Scan for the cell matching the given text and deliver its (X, Y) coordinate at center. 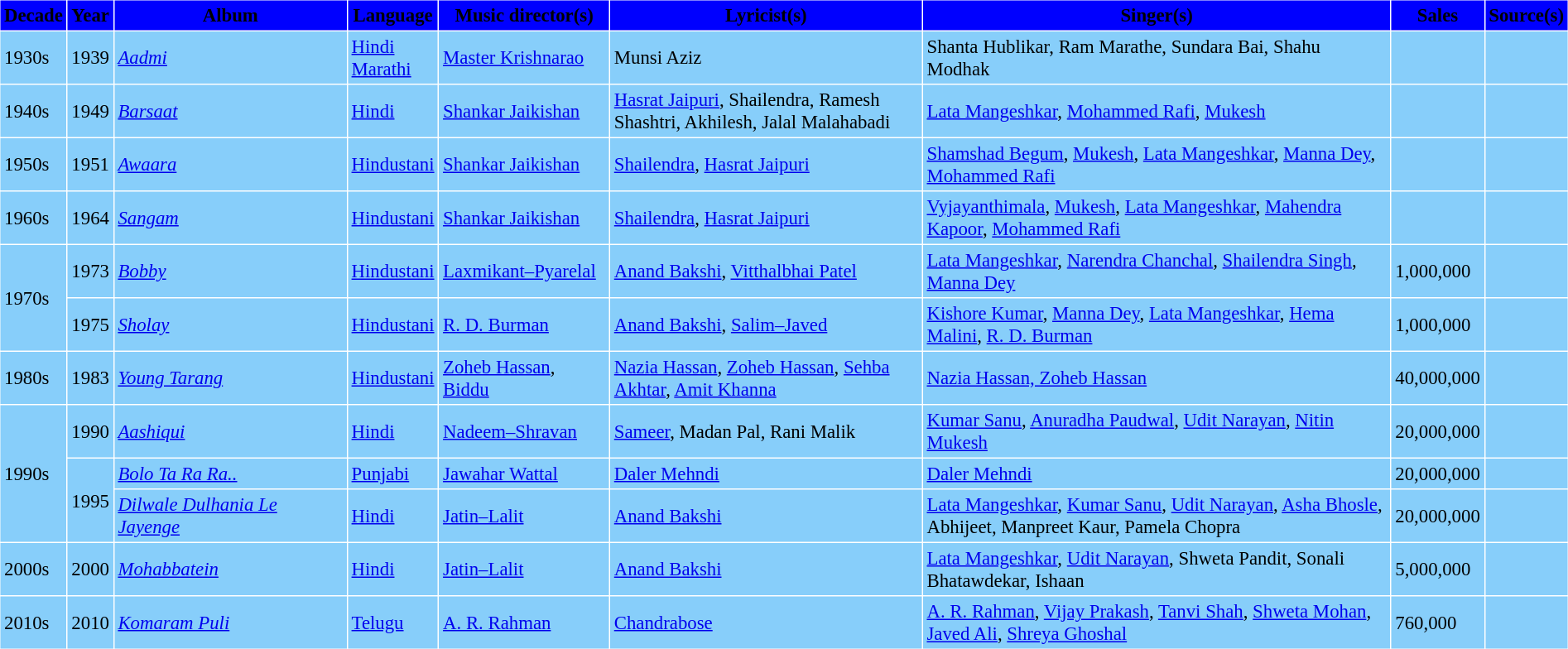
2010s (33, 623)
2000s (33, 570)
1930s (33, 58)
Telugu (392, 623)
Mohabbatein (230, 570)
Shanta Hublikar, Ram Marathe, Sundara Bai, Shahu Modhak (1157, 58)
Nazia Hassan, Zoheb Hassan (1157, 377)
1983 (91, 377)
Shamshad Begum, Mukesh, Lata Mangeshkar, Manna Dey, Mohammed Rafi (1157, 164)
Year (91, 15)
2010 (91, 623)
Anand Bakshi, Salim–Javed (766, 324)
HindiMarathi (392, 58)
1949 (91, 111)
Young Tarang (230, 377)
1970s (33, 298)
Lata Mangeshkar, Kumar Sanu, Udit Narayan, Asha Bhosle, Abhijeet, Manpreet Kaur, Pamela Chopra (1157, 517)
R. D. Burman (525, 324)
1940s (33, 111)
Sales (1438, 15)
Hasrat Jaipuri, Shailendra, Ramesh Shashtri, Akhilesh, Jalal Malahabadi (766, 111)
Bolo Ta Ra Ra.. (230, 474)
1980s (33, 377)
Music director(s) (525, 15)
Nadeem–Shravan (525, 432)
Lata Mangeshkar, Mohammed Rafi, Mukesh (1157, 111)
Laxmikant–Pyarelal (525, 272)
1990s (33, 474)
1995 (91, 500)
Anand Bakshi, Vitthalbhai Patel (766, 272)
Singer(s) (1157, 15)
Punjabi (392, 474)
Zoheb Hassan, Biddu (525, 377)
Awaara (230, 164)
1973 (91, 272)
1964 (91, 219)
40,000,000 (1438, 377)
Source(s) (1527, 15)
1939 (91, 58)
Vyjayanthimala, Mukesh, Lata Mangeshkar, Mahendra Kapoor, Mohammed Rafi (1157, 219)
1960s (33, 219)
Jawahar Wattal (525, 474)
Sameer, Madan Pal, Rani Malik (766, 432)
Master Krishnarao (525, 58)
Sholay (230, 324)
Kumar Sanu, Anuradha Paudwal, Udit Narayan, Nitin Mukesh (1157, 432)
Sangam (230, 219)
Dilwale Dulhania Le Jayenge (230, 517)
Lata Mangeshkar, Udit Narayan, Shweta Pandit, Sonali Bhatawdekar, Ishaan (1157, 570)
Chandrabose (766, 623)
Nazia Hassan, Zoheb Hassan, Sehba Akhtar, Amit Khanna (766, 377)
Bobby (230, 272)
Language (392, 15)
Aadmi (230, 58)
1951 (91, 164)
A. R. Rahman, Vijay Prakash, Tanvi Shah, Shweta Mohan, Javed Ali, Shreya Ghoshal (1157, 623)
1975 (91, 324)
Lyricist(s) (766, 15)
760,000 (1438, 623)
1990 (91, 432)
2000 (91, 570)
Komaram Puli (230, 623)
Aashiqui (230, 432)
Munsi Aziz (766, 58)
Kishore Kumar, Manna Dey, Lata Mangeshkar, Hema Malini, R. D. Burman (1157, 324)
Barsaat (230, 111)
Decade (33, 15)
Album (230, 15)
5,000,000 (1438, 570)
1950s (33, 164)
Lata Mangeshkar, Narendra Chanchal, Shailendra Singh, Manna Dey (1157, 272)
A. R. Rahman (525, 623)
